Identify which cell holds the provided text, then report its (x, y) central coordinate. 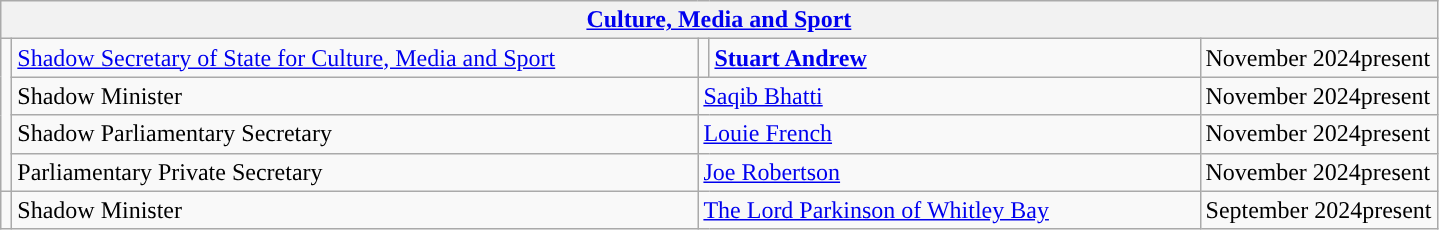
September 2024present (1318, 210)
Parliamentary Private Secretary (355, 172)
Joe Robertson (949, 172)
Stuart Andrew (954, 58)
Shadow Secretary of State for Culture, Media and Sport (355, 58)
Shadow Parliamentary Secretary (355, 134)
Saqib Bhatti (949, 96)
Culture, Media and Sport (719, 20)
Louie French (949, 134)
The Lord Parkinson of Whitley Bay (949, 210)
